Pinpoint the cell where the given text exists, returning its (X, Y) midpoint coordinate. 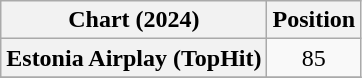
Position (314, 20)
Chart (2024) (134, 20)
Estonia Airplay (TopHit) (134, 58)
85 (314, 58)
